Return (x, y) of the center of cell containing provided text 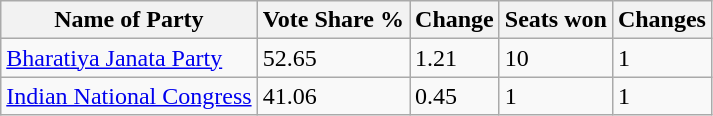
1.21 (455, 58)
Change (455, 20)
Indian National Congress (129, 96)
41.06 (333, 96)
Bharatiya Janata Party (129, 58)
Name of Party (129, 20)
0.45 (455, 96)
52.65 (333, 58)
Seats won (556, 20)
10 (556, 58)
Changes (662, 20)
Vote Share % (333, 20)
